Pinpoint the cell where the given text exists, returning its (x, y) midpoint coordinate. 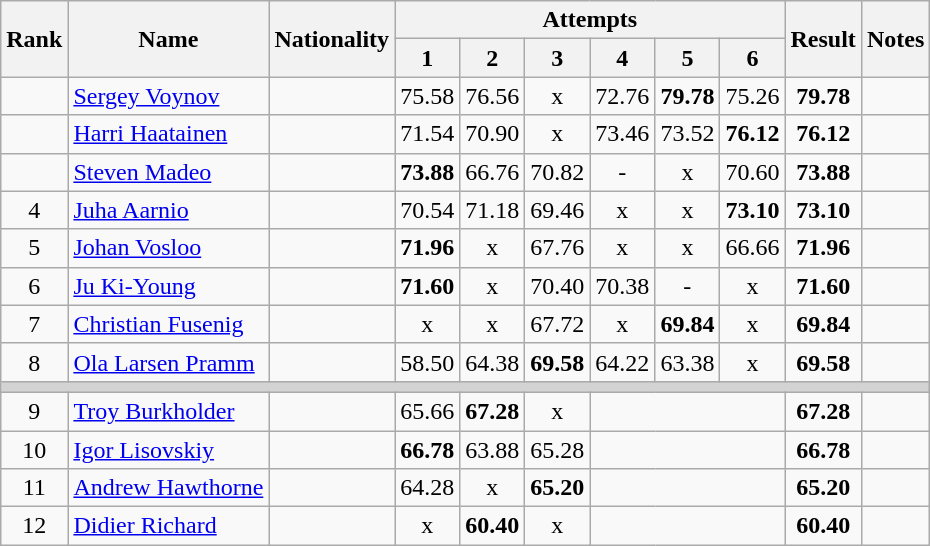
Sergey Voynov (168, 96)
1 (428, 58)
71.18 (492, 210)
75.26 (752, 96)
70.54 (428, 210)
70.40 (558, 286)
75.58 (428, 96)
Name (168, 39)
Andrew Hawthorne (168, 488)
65.66 (428, 411)
63.88 (492, 449)
63.38 (688, 362)
Result (823, 39)
Attempts (590, 20)
Ju Ki-Young (168, 286)
65.28 (558, 449)
71.54 (428, 134)
58.50 (428, 362)
2 (492, 58)
7 (34, 324)
Johan Vosloo (168, 248)
67.76 (558, 248)
66.76 (492, 172)
Ola Larsen Pramm (168, 362)
64.22 (622, 362)
70.82 (558, 172)
Harri Haatainen (168, 134)
Juha Aarnio (168, 210)
Steven Madeo (168, 172)
70.60 (752, 172)
70.90 (492, 134)
3 (558, 58)
66.66 (752, 248)
73.46 (622, 134)
72.76 (622, 96)
10 (34, 449)
76.56 (492, 96)
Nationality (332, 39)
Didier Richard (168, 526)
11 (34, 488)
69.46 (558, 210)
73.52 (688, 134)
8 (34, 362)
12 (34, 526)
67.72 (558, 324)
Christian Fusenig (168, 324)
64.38 (492, 362)
70.38 (622, 286)
Notes (895, 39)
Igor Lisovskiy (168, 449)
Troy Burkholder (168, 411)
9 (34, 411)
Rank (34, 39)
64.28 (428, 488)
